Output the [x, y] coordinate of the center of the cell containing the given text.  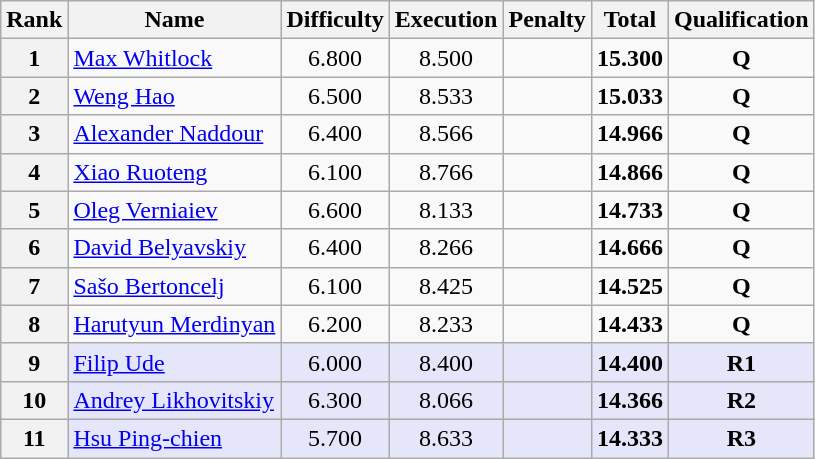
Qualification [741, 20]
5.700 [335, 438]
R3 [741, 438]
14.733 [630, 210]
Penalty [547, 20]
Total [630, 20]
Name [174, 20]
1 [34, 58]
5 [34, 210]
14.400 [630, 362]
6 [34, 248]
8.233 [446, 324]
10 [34, 400]
R2 [741, 400]
8.766 [446, 172]
6.500 [335, 96]
8.133 [446, 210]
15.300 [630, 58]
Andrey Likhovitskiy [174, 400]
Sašo Bertoncelj [174, 286]
14.366 [630, 400]
8.500 [446, 58]
Difficulty [335, 20]
Rank [34, 20]
Xiao Ruoteng [174, 172]
Filip Ude [174, 362]
6.200 [335, 324]
8.266 [446, 248]
8.066 [446, 400]
14.433 [630, 324]
6.000 [335, 362]
6.600 [335, 210]
11 [34, 438]
David Belyavskiy [174, 248]
8.425 [446, 286]
R1 [741, 362]
14.866 [630, 172]
8 [34, 324]
8.633 [446, 438]
15.033 [630, 96]
7 [34, 286]
6.800 [335, 58]
2 [34, 96]
8.533 [446, 96]
3 [34, 134]
9 [34, 362]
Max Whitlock [174, 58]
14.333 [630, 438]
Harutyun Merdinyan [174, 324]
Execution [446, 20]
6.300 [335, 400]
8.566 [446, 134]
8.400 [446, 362]
Oleg Verniaiev [174, 210]
14.966 [630, 134]
14.525 [630, 286]
Weng Hao [174, 96]
4 [34, 172]
14.666 [630, 248]
Alexander Naddour [174, 134]
Hsu Ping-chien [174, 438]
